Identify which cell holds the provided text, then report its (x, y) central coordinate. 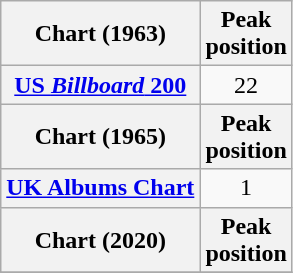
Chart (2020) (100, 240)
US Billboard 200 (100, 85)
UK Albums Chart (100, 188)
Chart (1965) (100, 136)
22 (246, 85)
1 (246, 188)
Chart (1963) (100, 34)
